Find where the given text appears and provide that cell's center as [x, y] coordinate. 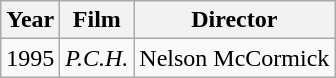
Director [234, 20]
1995 [30, 58]
Year [30, 20]
Film [97, 20]
P.C.H. [97, 58]
Nelson McCormick [234, 58]
